Find where the given text appears and provide that cell's center as [x, y] coordinate. 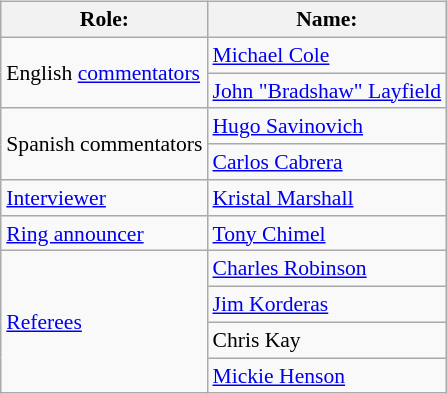
Name: [326, 20]
Referees [104, 322]
Michael Cole [326, 55]
Charles Robinson [326, 269]
Jim Korderas [326, 305]
Hugo Savinovich [326, 126]
Chris Kay [326, 340]
Tony Chimel [326, 233]
Ring announcer [104, 233]
Role: [104, 20]
Kristal Marshall [326, 198]
John "Bradshaw" Layfield [326, 91]
Mickie Henson [326, 376]
English commentators [104, 72]
Spanish commentators [104, 144]
Carlos Cabrera [326, 162]
Interviewer [104, 198]
